Return (x, y) of the center of cell containing provided text 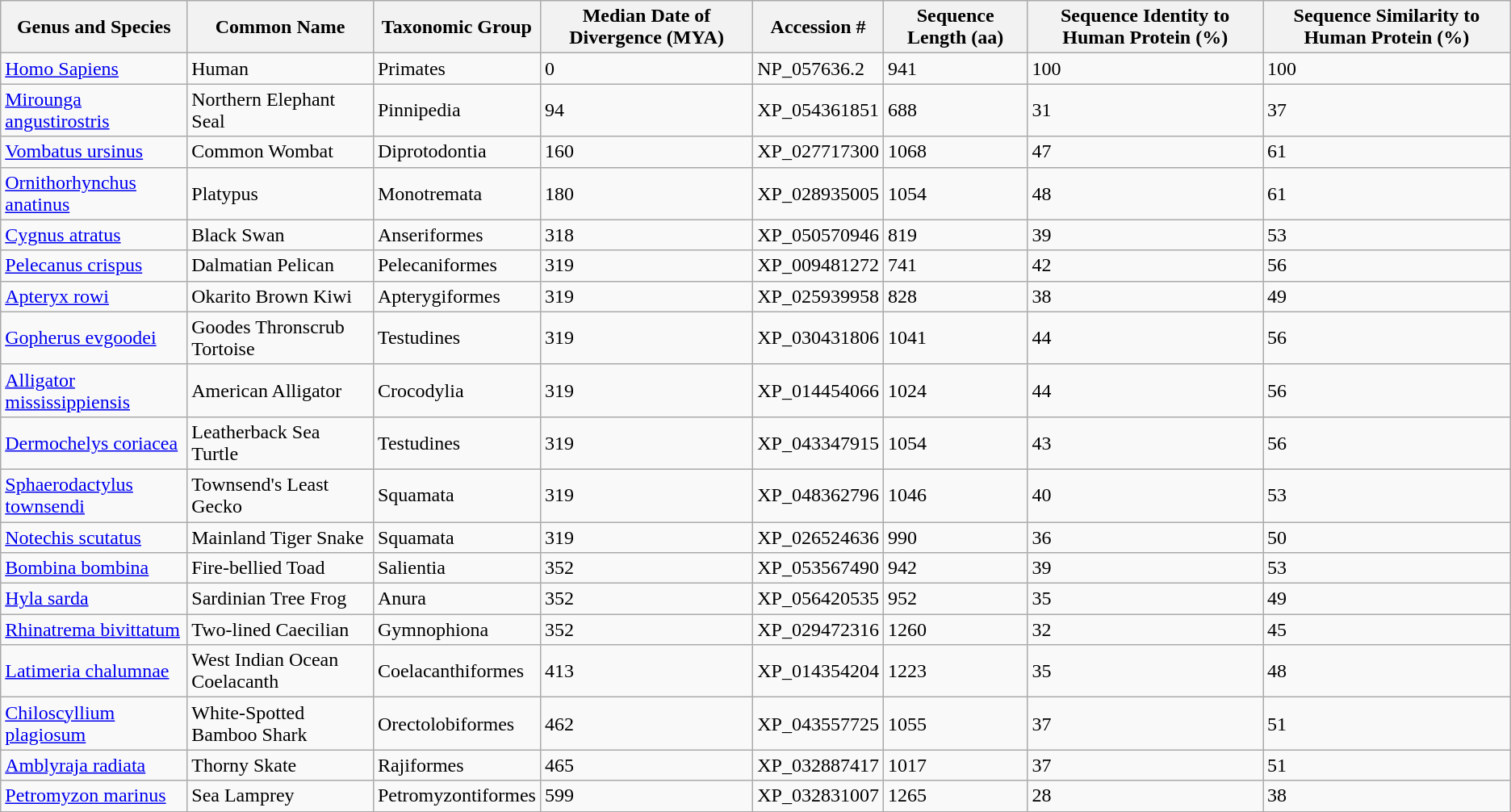
Coelacanthiformes (457, 672)
Common Name (281, 27)
XP_014454066 (818, 391)
Petromyzontiformes (457, 796)
West Indian Ocean Coelacanth (281, 672)
XP_027717300 (818, 152)
Anseriformes (457, 235)
Sea Lamprey (281, 796)
1055 (955, 723)
31 (1145, 110)
Gymnophiona (457, 630)
1223 (955, 672)
741 (955, 266)
XP_026524636 (818, 537)
Okarito Brown Kiwi (281, 296)
1068 (955, 152)
Mirounga angustirostris (94, 110)
XP_056420535 (818, 599)
XP_053567490 (818, 568)
318 (646, 235)
XP_029472316 (818, 630)
XP_043557725 (818, 723)
Two-lined Caecilian (281, 630)
Rhinatrema bivittatum (94, 630)
Alligator mississippiensis (94, 391)
Hyla sarda (94, 599)
Median Date of Divergence (MYA) (646, 27)
XP_054361851 (818, 110)
Genus and Species (94, 27)
Diprotodontia (457, 152)
Crocodylia (457, 391)
828 (955, 296)
Platypus (281, 194)
Ornithorhynchus anatinus (94, 194)
465 (646, 765)
XP_048362796 (818, 496)
952 (955, 599)
XP_014354204 (818, 672)
Fire-bellied Toad (281, 568)
688 (955, 110)
Dermochelys coriacea (94, 442)
Pelecanus crispus (94, 266)
43 (1145, 442)
Black Swan (281, 235)
Apteryx rowi (94, 296)
XP_025939958 (818, 296)
XP_030431806 (818, 337)
Rajiformes (457, 765)
0 (646, 69)
45 (1387, 630)
Mainland Tiger Snake (281, 537)
Petromyzon marinus (94, 796)
Sequence Length (aa) (955, 27)
American Alligator (281, 391)
Orectolobiformes (457, 723)
NP_057636.2 (818, 69)
36 (1145, 537)
Sphaerodactylus townsendi (94, 496)
42 (1145, 266)
94 (646, 110)
Cygnus atratus (94, 235)
Sardinian Tree Frog (281, 599)
599 (646, 796)
1265 (955, 796)
180 (646, 194)
Dalmatian Pelican (281, 266)
462 (646, 723)
Apterygiformes (457, 296)
Sequence Similarity to Human Protein (%) (1387, 27)
Notechis scutatus (94, 537)
Gopherus evgoodei (94, 337)
Bombina bombina (94, 568)
XP_009481272 (818, 266)
160 (646, 152)
Leatherback Sea Turtle (281, 442)
XP_032831007 (818, 796)
Anura (457, 599)
47 (1145, 152)
Primates (457, 69)
942 (955, 568)
Pinnipedia (457, 110)
Latimeria chalumnae (94, 672)
Sequence Identity to Human Protein (%) (1145, 27)
Homo Sapiens (94, 69)
1041 (955, 337)
Human (281, 69)
819 (955, 235)
Townsend's Least Gecko (281, 496)
Vombatus ursinus (94, 152)
Pelecaniformes (457, 266)
Accession # (818, 27)
32 (1145, 630)
28 (1145, 796)
1017 (955, 765)
990 (955, 537)
1260 (955, 630)
Goodes Thronscrub Tortoise (281, 337)
Common Wombat (281, 152)
941 (955, 69)
XP_043347915 (818, 442)
Taxonomic Group (457, 27)
413 (646, 672)
1046 (955, 496)
White-Spotted Bamboo Shark (281, 723)
Salientia (457, 568)
50 (1387, 537)
XP_032887417 (818, 765)
Thorny Skate (281, 765)
40 (1145, 496)
Monotremata (457, 194)
XP_028935005 (818, 194)
XP_050570946 (818, 235)
Chiloscyllium plagiosum (94, 723)
1024 (955, 391)
Amblyraja radiata (94, 765)
Northern Elephant Seal (281, 110)
